Locate the cell with the specified text and output its (X, Y) center coordinate. 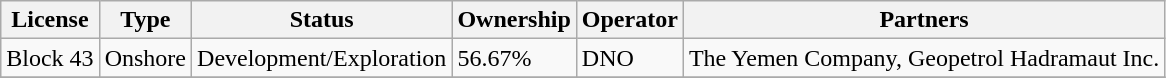
License (50, 20)
DNO (630, 58)
Onshore (145, 58)
Development/Exploration (322, 58)
Block 43 (50, 58)
Type (145, 20)
The Yemen Company, Geopetrol Hadramaut Inc. (924, 58)
Operator (630, 20)
Status (322, 20)
Partners (924, 20)
56.67% (514, 58)
Ownership (514, 20)
